Identify which cell holds the provided text, then report its (x, y) central coordinate. 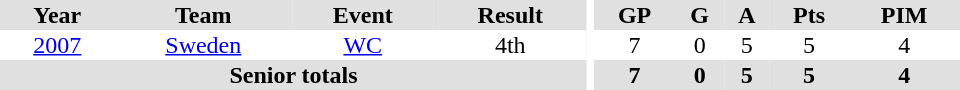
G (700, 15)
Senior totals (294, 75)
GP (635, 15)
Result (511, 15)
WC (363, 45)
Team (204, 15)
Year (58, 15)
2007 (58, 45)
Event (363, 15)
A (747, 15)
Pts (810, 15)
4th (511, 45)
Sweden (204, 45)
PIM (904, 15)
